Capture the cell that displays the provided text and extract its [X, Y] central coordinate. 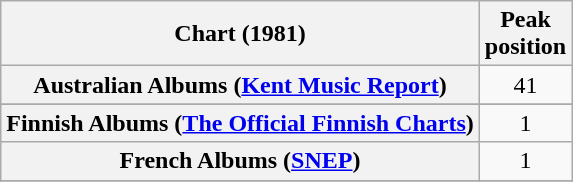
41 [525, 85]
Chart (1981) [240, 34]
Peakposition [525, 34]
Australian Albums (Kent Music Report) [240, 85]
Finnish Albums (The Official Finnish Charts) [240, 123]
French Albums (SNEP) [240, 161]
